Output the [X, Y] coordinate of the center of the cell containing the given text.  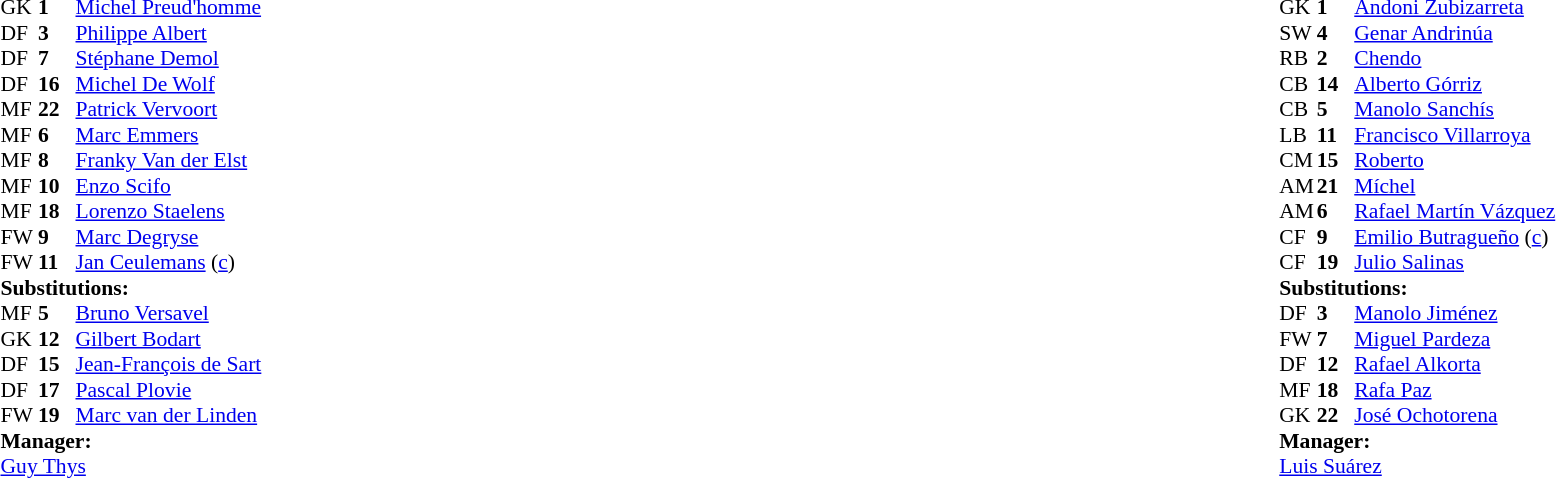
21 [1336, 186]
Pascal Plovie [169, 390]
RB [1298, 59]
16 [57, 84]
Enzo Scifo [169, 186]
Manolo Jiménez [1454, 313]
2 [1336, 59]
Gilbert Bodart [169, 339]
Miguel Pardeza [1454, 339]
Stéphane Demol [169, 59]
14 [1336, 84]
Philippe Albert [169, 33]
José Ochotorena [1454, 415]
4 [1336, 33]
Patrick Vervoort [169, 109]
10 [57, 186]
Rafael Martín Vázquez [1454, 211]
Bruno Versavel [169, 313]
Manolo Sanchís [1454, 109]
Rafa Paz [1454, 390]
CM [1298, 161]
Franky Van der Elst [169, 161]
SW [1298, 33]
LB [1298, 135]
17 [57, 390]
Rafael Alkorta [1454, 365]
Julio Salinas [1454, 263]
Alberto Górriz [1454, 84]
Emilio Butragueño (c) [1454, 237]
Míchel [1454, 186]
Francisco Villarroya [1454, 135]
Michel De Wolf [169, 84]
Roberto [1454, 161]
Genar Andrinúa [1454, 33]
Lorenzo Staelens [169, 211]
Jean-François de Sart [169, 365]
Marc van der Linden [169, 415]
Marc Degryse [169, 237]
Chendo [1454, 59]
Jan Ceulemans (c) [169, 263]
8 [57, 161]
Marc Emmers [169, 135]
